Detect which cell encompasses the target text, then output its [x, y] center coordinate. 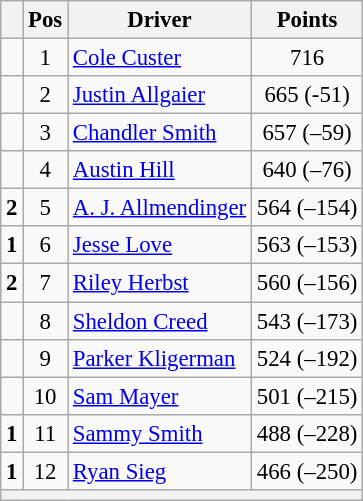
Riley Herbst [160, 283]
6 [46, 245]
4 [46, 170]
Sammy Smith [160, 433]
543 (–173) [306, 321]
A. J. Allmendinger [160, 208]
Points [306, 20]
466 (–250) [306, 471]
11 [46, 433]
Pos [46, 20]
488 (–228) [306, 433]
10 [46, 396]
5 [46, 208]
Ryan Sieg [160, 471]
560 (–156) [306, 283]
Chandler Smith [160, 133]
7 [46, 283]
Driver [160, 20]
563 (–153) [306, 245]
Sam Mayer [160, 396]
564 (–154) [306, 208]
Cole Custer [160, 58]
Sheldon Creed [160, 321]
12 [46, 471]
501 (–215) [306, 396]
657 (–59) [306, 133]
9 [46, 358]
Austin Hill [160, 170]
3 [46, 133]
716 [306, 58]
Jesse Love [160, 245]
Justin Allgaier [160, 95]
524 (–192) [306, 358]
640 (–76) [306, 170]
8 [46, 321]
Parker Kligerman [160, 358]
665 (-51) [306, 95]
